Return [X, Y] of the center of cell containing provided text 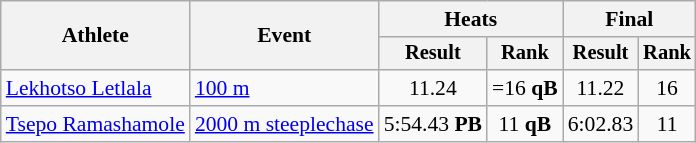
11.24 [433, 88]
=16 qB [525, 88]
Tsepo Ramashamole [96, 124]
6:02.83 [600, 124]
16 [667, 88]
100 m [284, 88]
Lekhotso Letlala [96, 88]
Final [630, 19]
Heats [471, 19]
Athlete [96, 36]
11.22 [600, 88]
11 qB [525, 124]
5:54.43 PB [433, 124]
11 [667, 124]
2000 m steeplechase [284, 124]
Event [284, 36]
